Provide the (x, y) coordinate of the cell's center where the given text is located.  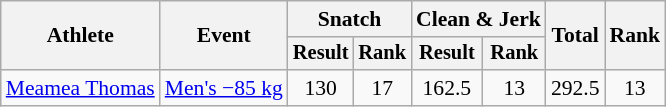
Event (224, 36)
292.5 (576, 88)
17 (382, 88)
Meamea Thomas (80, 88)
Snatch (350, 19)
Men's −85 kg (224, 88)
130 (321, 88)
162.5 (447, 88)
Total (576, 36)
Clean & Jerk (478, 19)
Athlete (80, 36)
